For the text-containing cell, return its midpoint in (x, y) coordinate format. 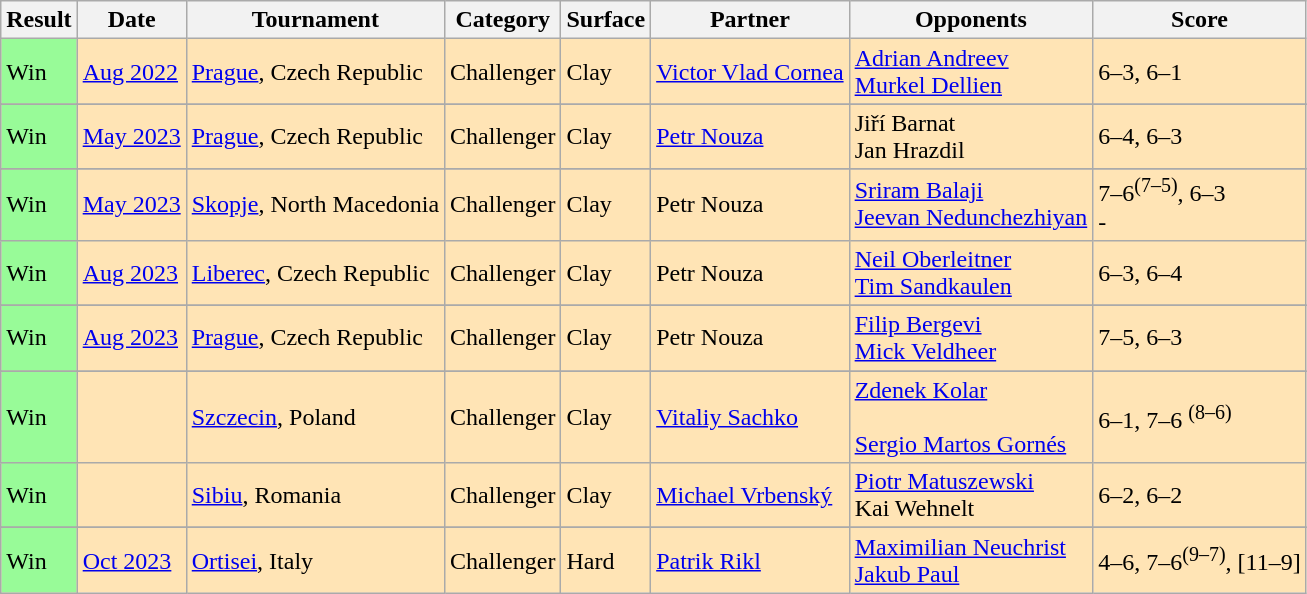
6–4, 6–3 (1200, 136)
Adrian Andreev Murkel Dellien (971, 72)
Neil Oberleitner Tim Sandkaulen (971, 272)
Date (132, 20)
7–6(7–5), 6–3- (1200, 205)
Sriram Balaji Jeevan Nedunchezhiyan (971, 205)
Michael Vrbenský (750, 496)
Sibiu, Romania (315, 496)
Zdenek Kolar Sergio Martos Gornés (971, 417)
Filip Bergevi Mick Veldheer (971, 338)
Jiří Barnat Jan Hrazdil (971, 136)
Partner (750, 20)
Maximilian Neuchrist Jakub Paul (971, 560)
6–3, 6–1 (1200, 72)
Opponents (971, 20)
7–5, 6–3 (1200, 338)
Oct 2023 (132, 560)
Ortisei, Italy (315, 560)
4–6, 7–6(9–7), [11–9] (1200, 560)
Skopje, North Macedonia (315, 205)
Surface (606, 20)
Category (503, 20)
Aug 2022 (132, 72)
Patrik Rikl (750, 560)
Hard (606, 560)
Tournament (315, 20)
Result (39, 20)
Liberec, Czech Republic (315, 272)
Piotr Matuszewski Kai Wehnelt (971, 496)
Score (1200, 20)
Vitaliy Sachko (750, 417)
Victor Vlad Cornea (750, 72)
6–2, 6–2 (1200, 496)
6–3, 6–4 (1200, 272)
Szczecin, Poland (315, 417)
6–1, 7–6 (8–6) (1200, 417)
